Scan for the cell matching the given text and deliver its (X, Y) coordinate at center. 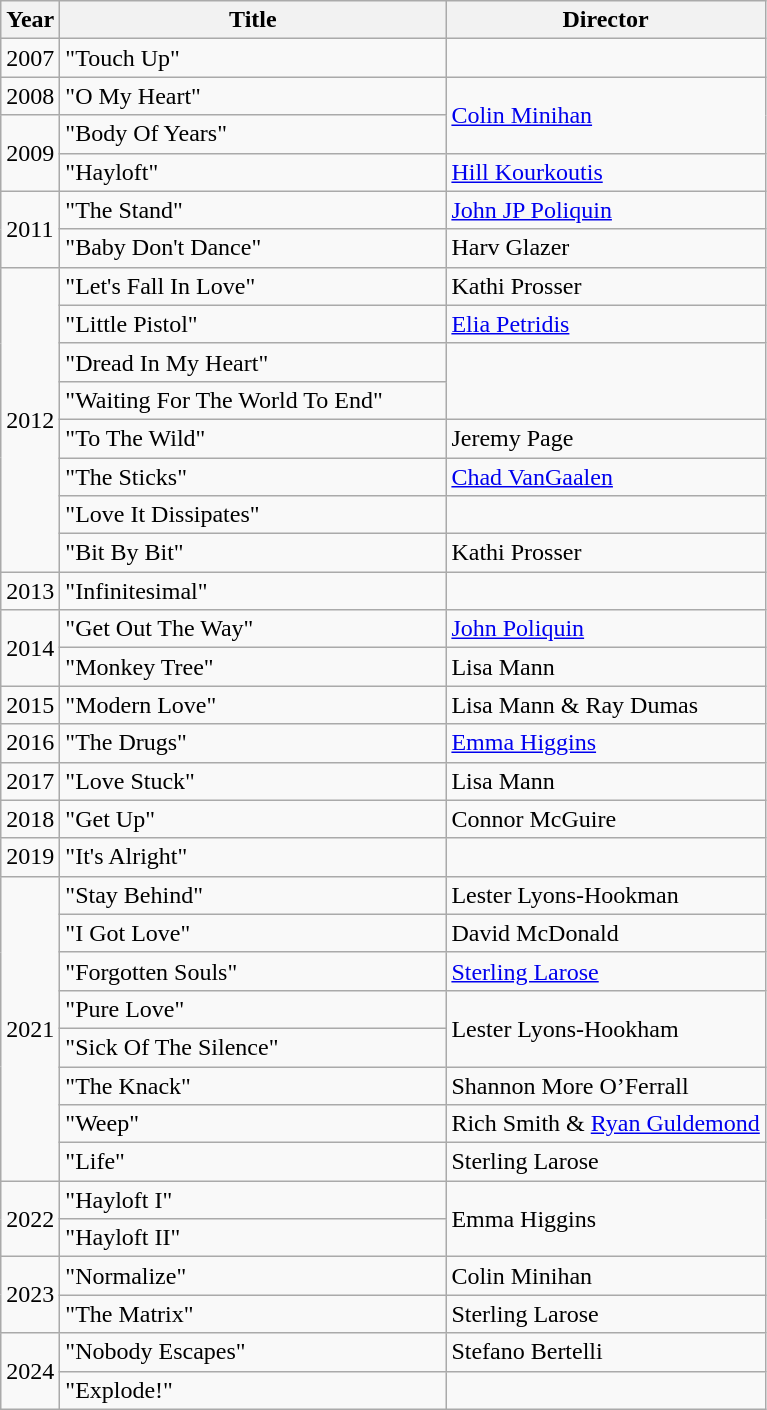
"It's Alright" (253, 857)
2021 (30, 1028)
"Hayloft" (253, 172)
2012 (30, 419)
"Body Of Years" (253, 134)
Chad VanGaalen (606, 477)
"Infinitesimal" (253, 591)
2016 (30, 743)
"The Matrix" (253, 1314)
"Modern Love" (253, 705)
"Weep" (253, 1124)
Connor McGuire (606, 819)
"Hayloft I" (253, 1200)
"Sick Of The Silence" (253, 1047)
"Get Up" (253, 819)
2024 (30, 1371)
John JP Poliquin (606, 210)
2007 (30, 58)
2013 (30, 591)
"Stay Behind" (253, 895)
2008 (30, 96)
Harv Glazer (606, 248)
Lester Lyons-Hookman (606, 895)
2015 (30, 705)
"Life" (253, 1162)
2023 (30, 1295)
"Bit By Bit" (253, 553)
Lester Lyons-Hookham (606, 1028)
David McDonald (606, 933)
Elia Petridis (606, 324)
"Explode!" (253, 1390)
Stefano Bertelli (606, 1352)
Director (606, 20)
Hill Kourkoutis (606, 172)
"Hayloft II" (253, 1238)
John Poliquin (606, 629)
"Dread In My Heart" (253, 362)
"To The Wild" (253, 438)
"The Stand" (253, 210)
"Let's Fall In Love" (253, 286)
Shannon More O’Ferrall (606, 1085)
"Normalize" (253, 1276)
"Baby Don't Dance" (253, 248)
"Love It Dissipates" (253, 515)
"Forgotten Souls" (253, 971)
Title (253, 20)
"Nobody Escapes" (253, 1352)
Jeremy Page (606, 438)
"I Got Love" (253, 933)
2018 (30, 819)
"Pure Love" (253, 1009)
2019 (30, 857)
"Touch Up" (253, 58)
"The Drugs" (253, 743)
"The Sticks" (253, 477)
Rich Smith & Ryan Guldemond (606, 1124)
Year (30, 20)
2022 (30, 1219)
"The Knack" (253, 1085)
"Get Out The Way" (253, 629)
2009 (30, 153)
"Waiting For The World To End" (253, 400)
2017 (30, 781)
2014 (30, 648)
"O My Heart" (253, 96)
Lisa Mann & Ray Dumas (606, 705)
"Little Pistol" (253, 324)
"Love Stuck" (253, 781)
2011 (30, 229)
"Monkey Tree" (253, 667)
